Locate the cell with the specified text and output its (X, Y) center coordinate. 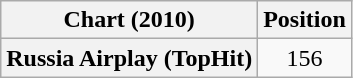
156 (305, 58)
Russia Airplay (TopHit) (130, 58)
Position (305, 20)
Chart (2010) (130, 20)
